Locate the cell with the specified text and output its [X, Y] center coordinate. 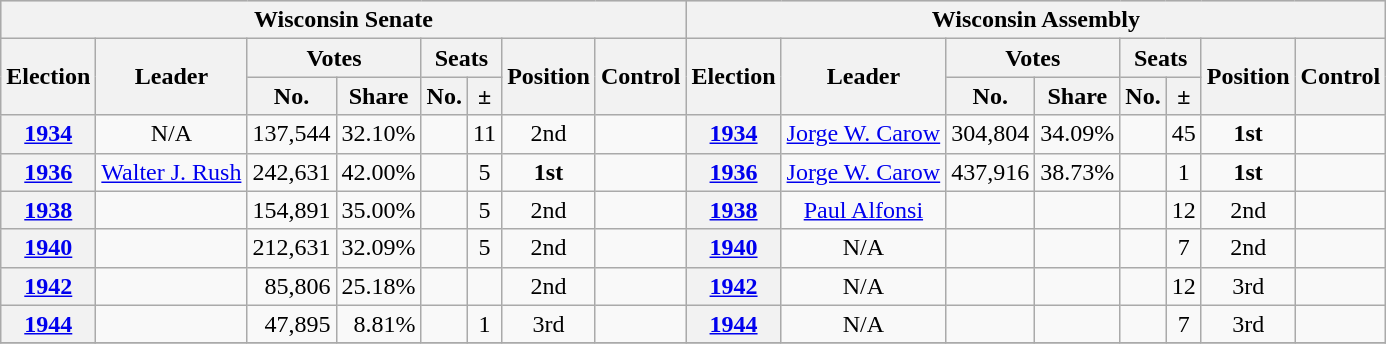
Wisconsin Senate [344, 20]
154,891 [292, 210]
437,916 [990, 172]
85,806 [292, 286]
45 [1184, 134]
8.81% [378, 324]
47,895 [292, 324]
11 [484, 134]
34.09% [1078, 134]
Paul Alfonsi [864, 210]
212,631 [292, 248]
35.00% [378, 210]
Walter J. Rush [172, 172]
38.73% [1078, 172]
42.00% [378, 172]
137,544 [292, 134]
304,804 [990, 134]
242,631 [292, 172]
32.10% [378, 134]
Wisconsin Assembly [1036, 20]
32.09% [378, 248]
25.18% [378, 286]
